Search for the cell housing the specified text and yield its (X, Y) center coordinate. 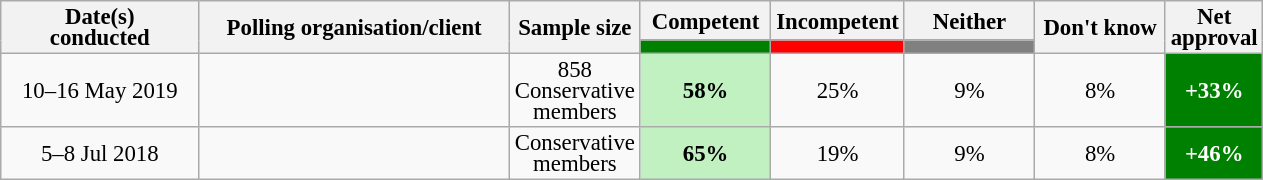
Don't know (1100, 28)
Neither (970, 20)
Polling organisation/client (354, 28)
Incompetent (838, 20)
25% (838, 91)
Competent (706, 20)
+33% (1214, 91)
65% (706, 154)
Date(s)conducted (100, 28)
+46% (1214, 154)
19% (838, 154)
10–16 May 2019 (100, 91)
5–8 Jul 2018 (100, 154)
Sample size (574, 28)
858 Conservative members (574, 91)
58% (706, 91)
Conservative members (574, 154)
Net approval (1214, 28)
